Extract the [X, Y] coordinate from the center of the cell holding the provided text.  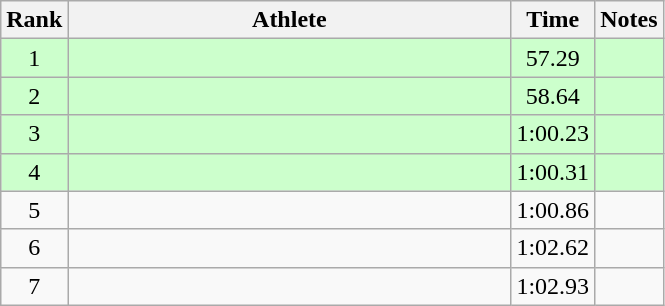
1:02.93 [553, 286]
1:02.62 [553, 248]
1 [34, 58]
7 [34, 286]
1:00.86 [553, 210]
Rank [34, 20]
Athlete [290, 20]
1:00.23 [553, 134]
5 [34, 210]
Notes [629, 20]
57.29 [553, 58]
3 [34, 134]
6 [34, 248]
2 [34, 96]
Time [553, 20]
58.64 [553, 96]
1:00.31 [553, 172]
4 [34, 172]
